Return the (x, y) coordinate for the center point of the cell that contains the specified text.  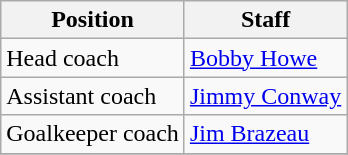
Jim Brazeau (265, 134)
Bobby Howe (265, 58)
Position (93, 20)
Goalkeeper coach (93, 134)
Staff (265, 20)
Jimmy Conway (265, 96)
Head coach (93, 58)
Assistant coach (93, 96)
